Provide the (X, Y) coordinate of the cell's center where the given text is located.  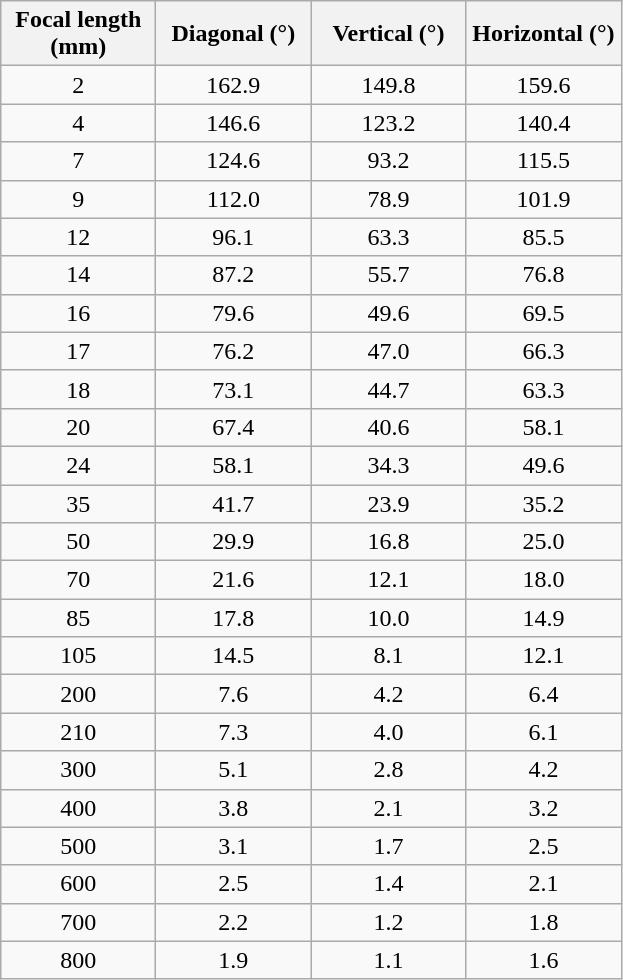
79.6 (234, 313)
1.8 (544, 922)
50 (78, 542)
2.2 (234, 922)
1.1 (388, 960)
9 (78, 199)
124.6 (234, 161)
1.9 (234, 960)
1.2 (388, 922)
35.2 (544, 503)
1.4 (388, 884)
112.0 (234, 199)
76.8 (544, 275)
16.8 (388, 542)
96.1 (234, 237)
Vertical (°) (388, 34)
76.2 (234, 351)
159.6 (544, 85)
140.4 (544, 123)
24 (78, 465)
73.1 (234, 389)
3.2 (544, 808)
85.5 (544, 237)
1.6 (544, 960)
7 (78, 161)
101.9 (544, 199)
66.3 (544, 351)
93.2 (388, 161)
34.3 (388, 465)
85 (78, 618)
3.1 (234, 846)
67.4 (234, 427)
29.9 (234, 542)
12 (78, 237)
20 (78, 427)
7.6 (234, 694)
600 (78, 884)
18 (78, 389)
5.1 (234, 770)
146.6 (234, 123)
35 (78, 503)
16 (78, 313)
2.8 (388, 770)
23.9 (388, 503)
41.7 (234, 503)
25.0 (544, 542)
210 (78, 732)
6.4 (544, 694)
21.6 (234, 580)
4.0 (388, 732)
Diagonal (°) (234, 34)
800 (78, 960)
2 (78, 85)
105 (78, 656)
8.1 (388, 656)
500 (78, 846)
18.0 (544, 580)
78.9 (388, 199)
200 (78, 694)
3.8 (234, 808)
87.2 (234, 275)
40.6 (388, 427)
47.0 (388, 351)
1.7 (388, 846)
17 (78, 351)
Focal length (mm) (78, 34)
162.9 (234, 85)
115.5 (544, 161)
6.1 (544, 732)
69.5 (544, 313)
14 (78, 275)
Horizontal (°) (544, 34)
700 (78, 922)
7.3 (234, 732)
14.5 (234, 656)
10.0 (388, 618)
17.8 (234, 618)
55.7 (388, 275)
300 (78, 770)
70 (78, 580)
14.9 (544, 618)
4 (78, 123)
123.2 (388, 123)
149.8 (388, 85)
44.7 (388, 389)
400 (78, 808)
